Identify which cell holds the provided text, then report its (X, Y) central coordinate. 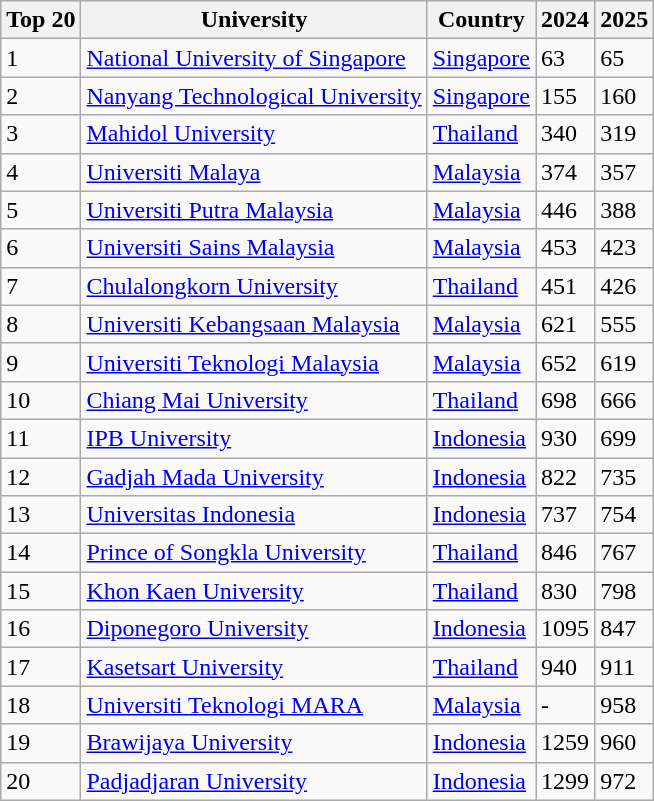
Universitas Indonesia (254, 515)
6 (41, 248)
767 (624, 553)
754 (624, 515)
65 (624, 58)
374 (566, 172)
319 (624, 134)
Diponegoro University (254, 629)
Nanyang Technological University (254, 96)
20 (41, 781)
Mahidol University (254, 134)
National University of Singapore (254, 58)
2024 (566, 20)
Universiti Teknologi MARA (254, 705)
17 (41, 667)
Country (481, 20)
IPB University (254, 438)
Universiti Malaya (254, 172)
- (566, 705)
555 (624, 324)
822 (566, 477)
13 (41, 515)
9 (41, 362)
426 (624, 286)
340 (566, 134)
666 (624, 400)
846 (566, 553)
Universiti Teknologi Malaysia (254, 362)
972 (624, 781)
11 (41, 438)
735 (624, 477)
451 (566, 286)
155 (566, 96)
911 (624, 667)
699 (624, 438)
Prince of Songkla University (254, 553)
930 (566, 438)
621 (566, 324)
737 (566, 515)
798 (624, 591)
1299 (566, 781)
4 (41, 172)
Gadjah Mada University (254, 477)
940 (566, 667)
357 (624, 172)
5 (41, 210)
446 (566, 210)
698 (566, 400)
Khon Kaen University (254, 591)
1095 (566, 629)
Brawijaya University (254, 743)
847 (624, 629)
960 (624, 743)
619 (624, 362)
3 (41, 134)
Kasetsart University (254, 667)
63 (566, 58)
1259 (566, 743)
958 (624, 705)
15 (41, 591)
8 (41, 324)
19 (41, 743)
Universiti Kebangsaan Malaysia (254, 324)
2025 (624, 20)
Universiti Putra Malaysia (254, 210)
652 (566, 362)
830 (566, 591)
Chulalongkorn University (254, 286)
1 (41, 58)
Universiti Sains Malaysia (254, 248)
160 (624, 96)
Top 20 (41, 20)
University (254, 20)
18 (41, 705)
16 (41, 629)
423 (624, 248)
7 (41, 286)
388 (624, 210)
2 (41, 96)
14 (41, 553)
453 (566, 248)
Padjadjaran University (254, 781)
12 (41, 477)
10 (41, 400)
Chiang Mai University (254, 400)
